Detect which cell encompasses the target text, then output its [x, y] center coordinate. 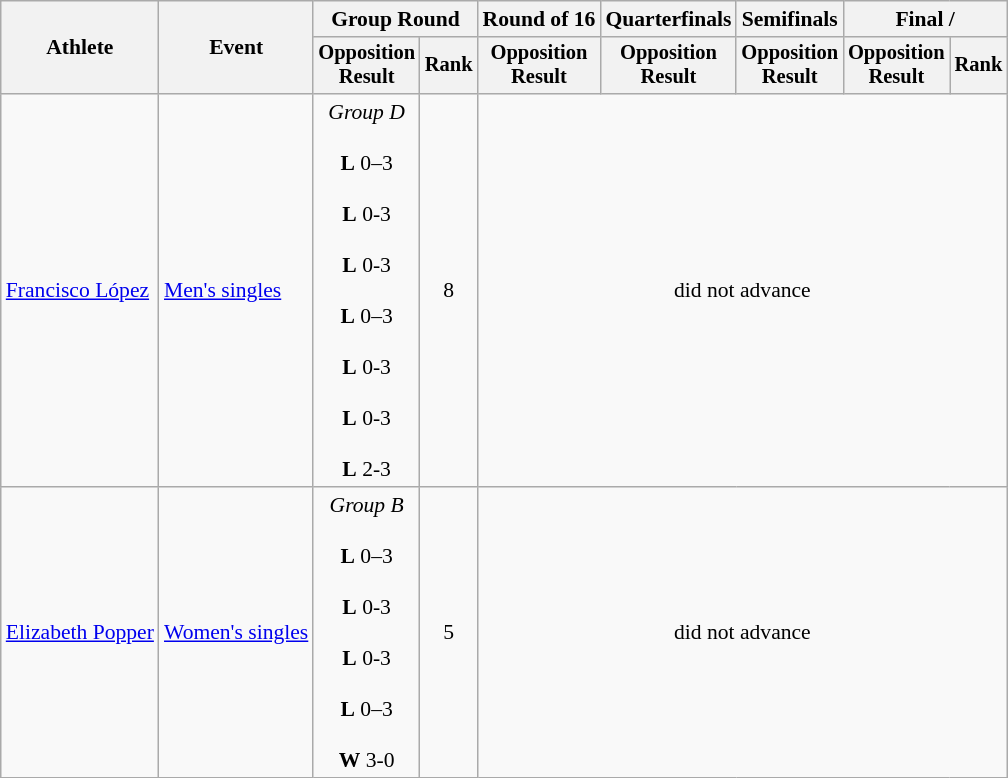
Quarterfinals [668, 19]
Group Round [395, 19]
Athlete [80, 48]
Round of 16 [540, 19]
Men's singles [236, 290]
Group BL 0–3L 0-3L 0-3L 0–3W 3-0 [366, 632]
Women's singles [236, 632]
Final / [925, 19]
5 [449, 632]
Semifinals [790, 19]
Group DL 0–3L 0-3L 0-3L 0–3L 0-3L 0-3L 2-3 [366, 290]
Event [236, 48]
8 [449, 290]
Francisco López [80, 290]
Elizabeth Popper [80, 632]
